Detect which cell encompasses the target text, then output its (x, y) center coordinate. 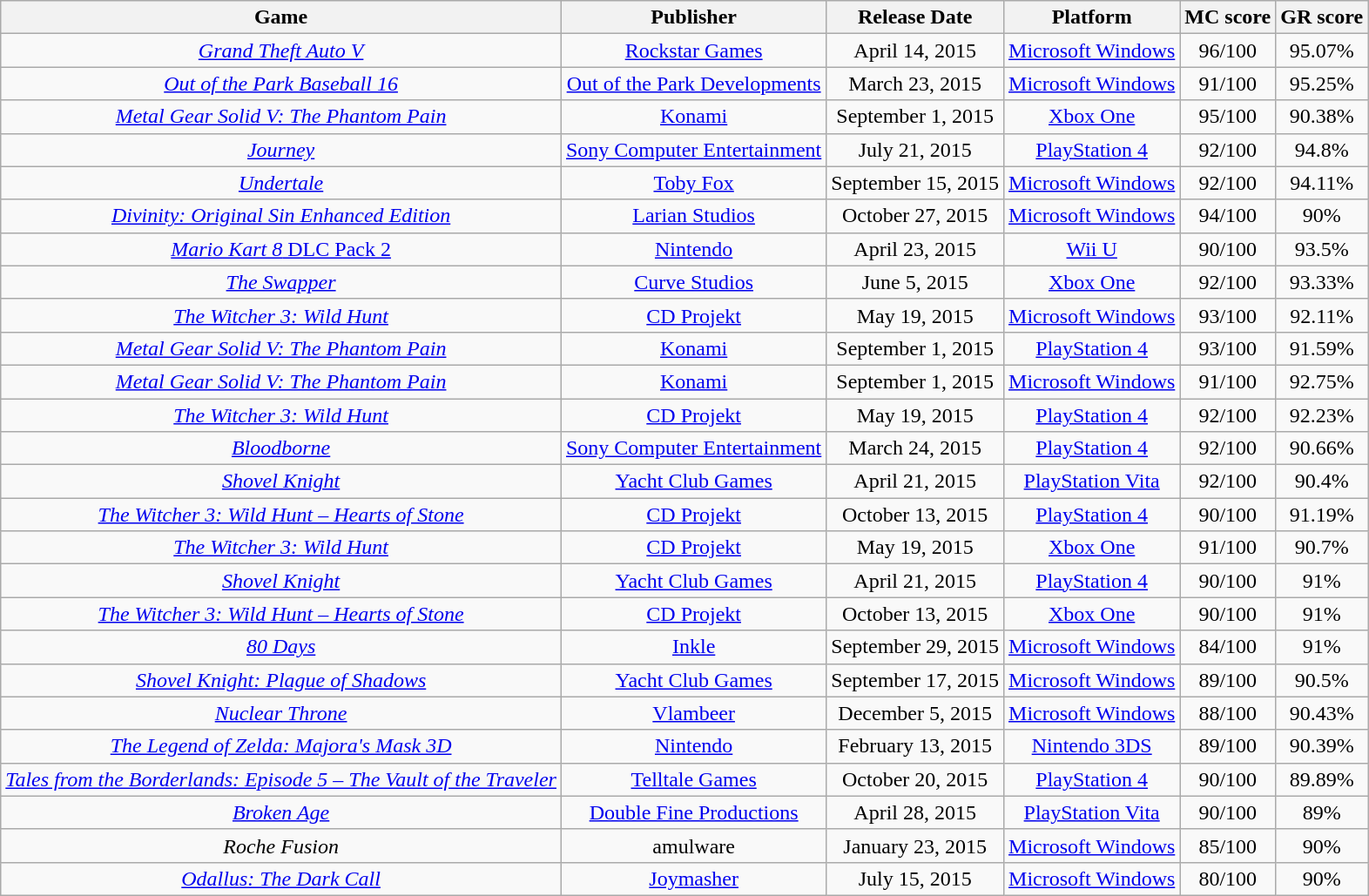
80 Days (281, 647)
93.5% (1322, 249)
90.7% (1322, 548)
October 20, 2015 (915, 779)
Wii U (1092, 249)
The Swapper (281, 282)
96/100 (1228, 51)
92.75% (1322, 381)
Release Date (915, 17)
Odallus: The Dark Call (281, 879)
Mario Kart 8 DLC Pack 2 (281, 249)
89% (1322, 812)
April 28, 2015 (915, 812)
89.89% (1322, 779)
92.23% (1322, 415)
Roche Fusion (281, 845)
February 13, 2015 (915, 746)
Publisher (693, 17)
91.59% (1322, 348)
Platform (1092, 17)
July 15, 2015 (915, 879)
Journey (281, 150)
December 5, 2015 (915, 713)
Out of the Park Developments (693, 84)
Shovel Knight: Plague of Shadows (281, 680)
90.38% (1322, 117)
Rockstar Games (693, 51)
91.19% (1322, 515)
Vlambeer (693, 713)
92.11% (1322, 315)
The Legend of Zelda: Majora's Mask 3D (281, 746)
Telltale Games (693, 779)
80/100 (1228, 879)
93.33% (1322, 282)
Out of the Park Baseball 16 (281, 84)
Joymasher (693, 879)
Double Fine Productions (693, 812)
Grand Theft Auto V (281, 51)
Divinity: Original Sin Enhanced Edition (281, 216)
January 23, 2015 (915, 845)
90.39% (1322, 746)
95.07% (1322, 51)
94/100 (1228, 216)
Toby Fox (693, 183)
84/100 (1228, 647)
95.25% (1322, 84)
Nuclear Throne (281, 713)
July 21, 2015 (915, 150)
90.5% (1322, 680)
Inkle (693, 647)
March 23, 2015 (915, 84)
Tales from the Borderlands: Episode 5 – The Vault of the Traveler (281, 779)
October 27, 2015 (915, 216)
Broken Age (281, 812)
September 17, 2015 (915, 680)
GR score (1322, 17)
Undertale (281, 183)
September 15, 2015 (915, 183)
March 24, 2015 (915, 448)
Bloodborne (281, 448)
85/100 (1228, 845)
Game (281, 17)
amulware (693, 845)
Larian Studios (693, 216)
Curve Studios (693, 282)
June 5, 2015 (915, 282)
94.8% (1322, 150)
April 14, 2015 (915, 51)
Nintendo 3DS (1092, 746)
September 29, 2015 (915, 647)
94.11% (1322, 183)
90.4% (1322, 482)
MC score (1228, 17)
90.43% (1322, 713)
90.66% (1322, 448)
95/100 (1228, 117)
April 23, 2015 (915, 249)
88/100 (1228, 713)
